Pinpoint the cell where the given text exists, returning its [x, y] midpoint coordinate. 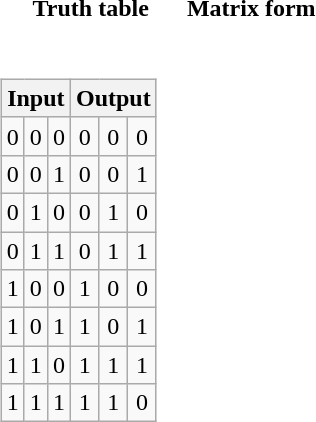
Output [113, 98]
Input [36, 98]
